For the text-containing cell, return its midpoint in (x, y) coordinate format. 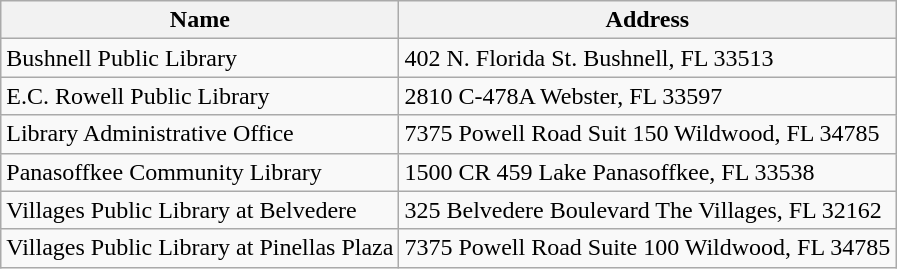
402 N. Florida St. Bushnell, FL 33513 (648, 58)
Name (200, 20)
325 Belvedere Boulevard The Villages, FL 32162 (648, 210)
7375 Powell Road Suit 150 Wildwood, FL 34785 (648, 134)
Bushnell Public Library (200, 58)
Library Administrative Office (200, 134)
E.C. Rowell Public Library (200, 96)
1500 CR 459 Lake Panasoffkee, FL 33538 (648, 172)
Villages Public Library at Belvedere (200, 210)
Villages Public Library at Pinellas Plaza (200, 248)
2810 C-478A Webster, FL 33597 (648, 96)
7375 Powell Road Suite 100 Wildwood, FL 34785 (648, 248)
Panasoffkee Community Library (200, 172)
Address (648, 20)
